Capture the cell that displays the provided text and extract its [X, Y] central coordinate. 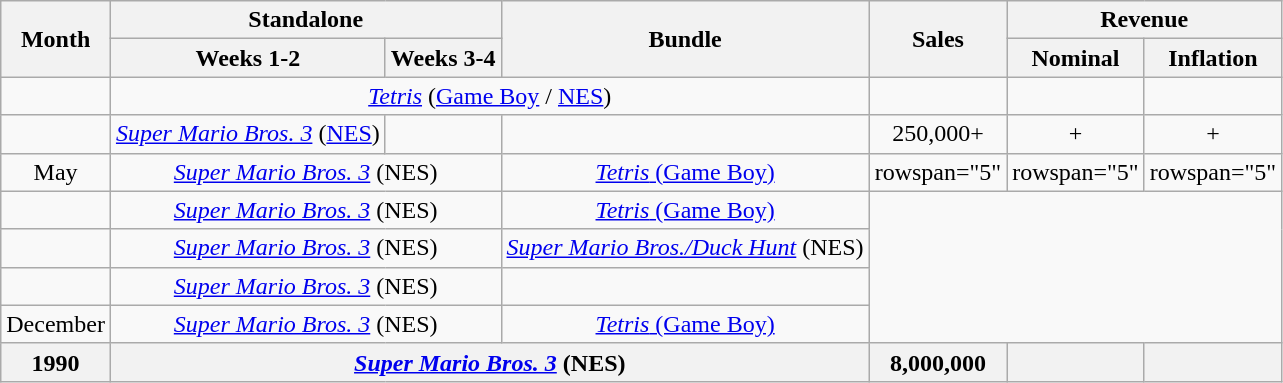
Nominal [1076, 58]
Sales [938, 39]
May [56, 172]
Tetris (Game Boy / NES) [490, 96]
Weeks 1-2 [248, 58]
Revenue [1144, 20]
Weeks 3-4 [443, 58]
December [56, 324]
Standalone [306, 20]
250,000+ [938, 134]
8,000,000 [938, 362]
Bundle [685, 39]
Inflation [1213, 58]
Month [56, 39]
Super Mario Bros./Duck Hunt (NES) [685, 248]
1990 [56, 362]
